Output the (X, Y) coordinate of the center of the cell containing the given text.  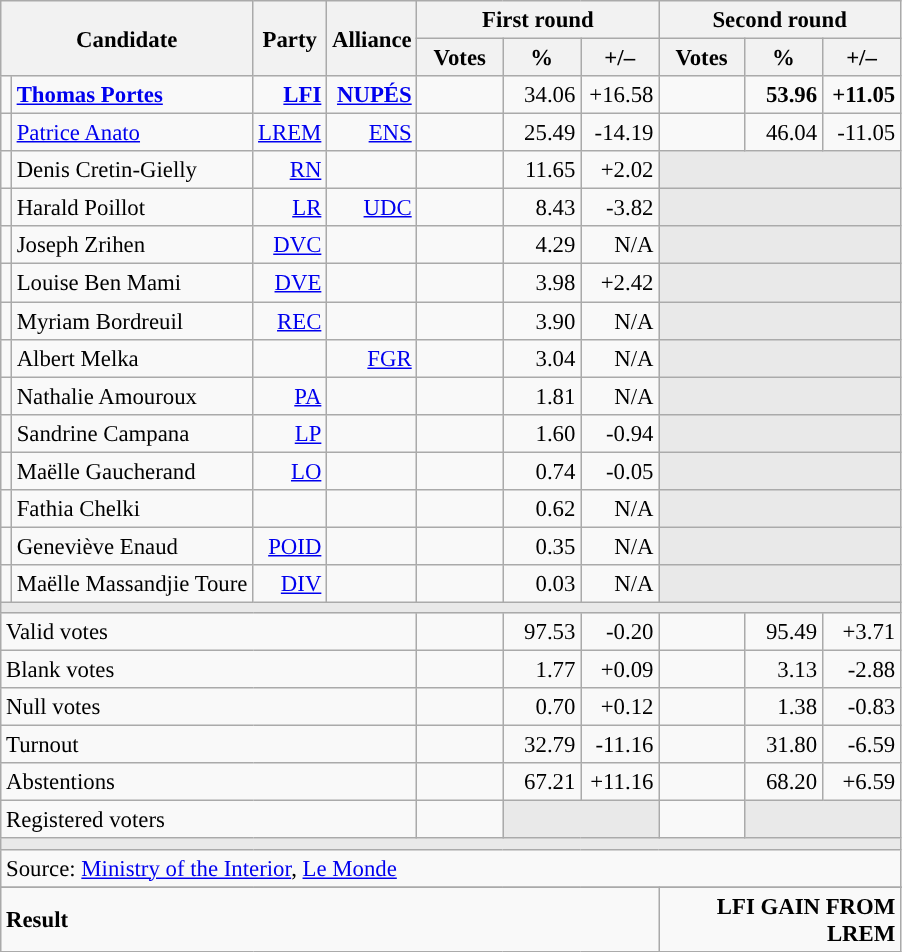
-0.83 (861, 707)
LREM (290, 133)
DVE (290, 283)
-3.82 (620, 208)
34.06 (542, 95)
Nathalie Amouroux (132, 396)
-11.05 (861, 133)
25.49 (542, 133)
RN (290, 170)
LP (290, 433)
3.13 (783, 670)
Fathia Chelki (132, 509)
Albert Melka (132, 358)
POID (290, 546)
+2.02 (620, 170)
Sandrine Campana (132, 433)
0.74 (542, 471)
+3.71 (861, 632)
+6.59 (861, 782)
Source: Ministry of the Interior, Le Monde (451, 868)
LFI GAIN FROM LREM (780, 920)
Geneviève Enaud (132, 546)
Abstentions (209, 782)
0.62 (542, 509)
-0.94 (620, 433)
Candidate (127, 38)
+11.16 (620, 782)
Maëlle Massandjie Toure (132, 584)
LR (290, 208)
46.04 (783, 133)
REC (290, 321)
PA (290, 396)
DIV (290, 584)
3.98 (542, 283)
First round (538, 20)
Second round (780, 20)
Party (290, 38)
UDC (372, 208)
-11.16 (620, 745)
95.49 (783, 632)
-2.88 (861, 670)
1.38 (783, 707)
-6.59 (861, 745)
Harald Poillot (132, 208)
NUPÉS (372, 95)
32.79 (542, 745)
97.53 (542, 632)
53.96 (783, 95)
31.80 (783, 745)
3.04 (542, 358)
Blank votes (209, 670)
LFI (290, 95)
+16.58 (620, 95)
FGR (372, 358)
68.20 (783, 782)
67.21 (542, 782)
+0.09 (620, 670)
Patrice Anato (132, 133)
Thomas Portes (132, 95)
ENS (372, 133)
-0.05 (620, 471)
Joseph Zrihen (132, 245)
+2.42 (620, 283)
0.35 (542, 546)
DVC (290, 245)
LO (290, 471)
-14.19 (620, 133)
Null votes (209, 707)
Alliance (372, 38)
Registered voters (209, 820)
0.03 (542, 584)
Myriam Bordreuil (132, 321)
Maëlle Gaucherand (132, 471)
Denis Cretin-Gielly (132, 170)
Result (330, 920)
1.60 (542, 433)
-0.20 (620, 632)
1.77 (542, 670)
Turnout (209, 745)
+0.12 (620, 707)
11.65 (542, 170)
0.70 (542, 707)
8.43 (542, 208)
+11.05 (861, 95)
4.29 (542, 245)
3.90 (542, 321)
1.81 (542, 396)
Louise Ben Mami (132, 283)
Valid votes (209, 632)
